Locate the cell with the specified text and output its [x, y] center coordinate. 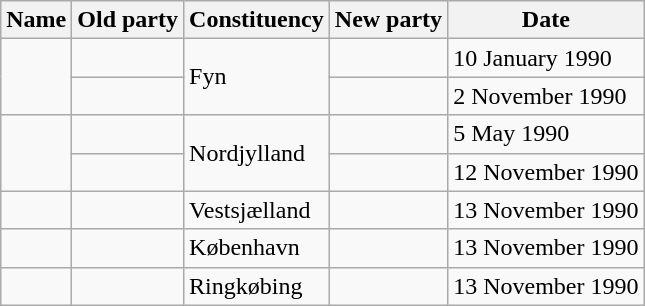
Old party [128, 20]
10 January 1990 [546, 58]
Constituency [257, 20]
2 November 1990 [546, 96]
5 May 1990 [546, 134]
Name [36, 20]
København [257, 248]
New party [388, 20]
Vestsjælland [257, 210]
Date [546, 20]
12 November 1990 [546, 172]
Fyn [257, 77]
Nordjylland [257, 153]
Ringkøbing [257, 286]
